Search for the cell housing the specified text and yield its [x, y] center coordinate. 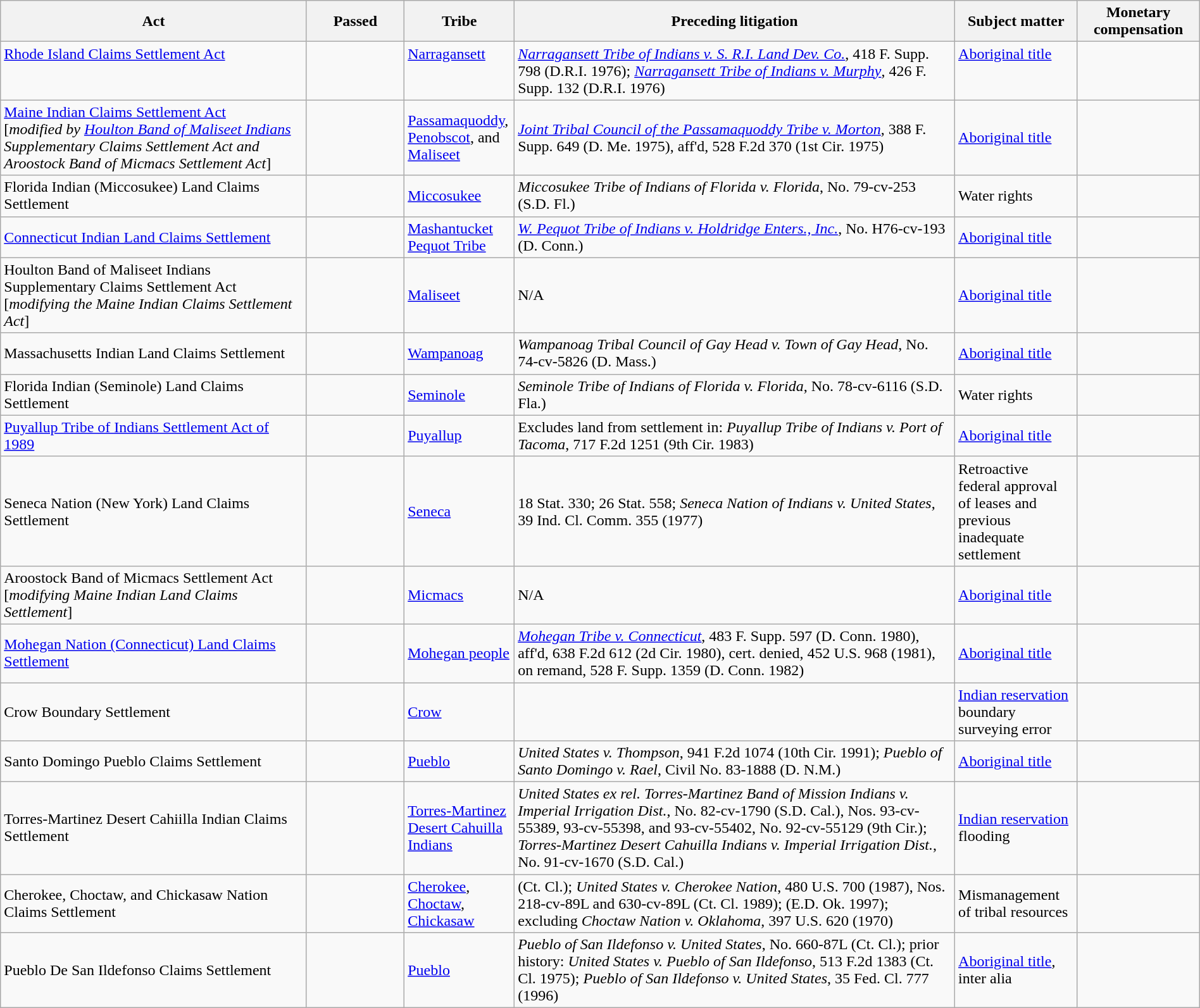
United States v. Thompson, 941 F.2d 1074 (10th Cir. 1991); Pueblo of Santo Domingo v. Rael, Civil No. 83-1888 (D. N.M.) [735, 762]
Houlton Band of Maliseet Indians Supplementary Claims Settlement Act[modifying the Maine Indian Claims Settlement Act] [153, 295]
Mohegan people [459, 653]
Pueblo De San Ildefonso Claims Settlement [153, 971]
Mashantucket Pequot Tribe [459, 237]
Crow [459, 711]
Preceding litigation [735, 22]
Torres-Martinez Desert Cahiilla Indian Claims Settlement [153, 828]
Miccosukee Tribe of Indians of Florida v. Florida, No. 79-cv-253 (S.D. Fl.) [735, 196]
Seneca [459, 511]
Micmacs [459, 595]
Torres-Martinez Desert Cahuilla Indians [459, 828]
Seminole [459, 395]
Mohegan Nation (Connecticut) Land Claims Settlement [153, 653]
W. Pequot Tribe of Indians v. Holdridge Enters., Inc., No. H76-cv-193 (D. Conn.) [735, 237]
Act [153, 22]
Joint Tribal Council of the Passamaquoddy Tribe v. Morton, 388 F. Supp. 649 (D. Me. 1975), aff'd, 528 F.2d 370 (1st Cir. 1975) [735, 138]
Tribe [459, 22]
Cherokee, Choctaw, and Chickasaw Nation Claims Settlement [153, 904]
Crow Boundary Settlement [153, 711]
Connecticut Indian Land Claims Settlement [153, 237]
Indian reservation boundary surveying error [1016, 711]
Retroactive federal approval of leases and previous inadequate settlement [1016, 511]
Narragansett [459, 71]
Miccosukee [459, 196]
Puyallup [459, 435]
Aboriginal title, inter alia [1016, 971]
Rhode Island Claims Settlement Act [153, 71]
Santo Domingo Pueblo Claims Settlement [153, 762]
Florida Indian (Miccosukee) Land Claims Settlement [153, 196]
Wampanoag Tribal Council of Gay Head v. Town of Gay Head, No. 74-cv-5826 (D. Mass.) [735, 353]
Mismanagement of tribal resources [1016, 904]
Indian reservation flooding [1016, 828]
Passamaquoddy, Penobscot, and Maliseet [459, 138]
Florida Indian (Seminole) Land Claims Settlement [153, 395]
Massachusetts Indian Land Claims Settlement [153, 353]
Excludes land from settlement in: Puyallup Tribe of Indians v. Port of Tacoma, 717 F.2d 1251 (9th Cir. 1983) [735, 435]
18 Stat. 330; 26 Stat. 558; Seneca Nation of Indians v. United States, 39 Ind. Cl. Comm. 355 (1977) [735, 511]
Passed [356, 22]
Wampanoag [459, 353]
Cherokee, Choctaw, Chickasaw [459, 904]
Monetary compensation [1138, 22]
Puyallup Tribe of Indians Settlement Act of 1989 [153, 435]
Subject matter [1016, 22]
Seminole Tribe of Indians of Florida v. Florida, No. 78-cv-6116 (S.D. Fla.) [735, 395]
Seneca Nation (New York) Land Claims Settlement [153, 511]
Aroostock Band of Micmacs Settlement Act[modifying Maine Indian Land Claims Settlement] [153, 595]
Maliseet [459, 295]
